Provide the (X, Y) coordinate of the cell's center where the given text is located.  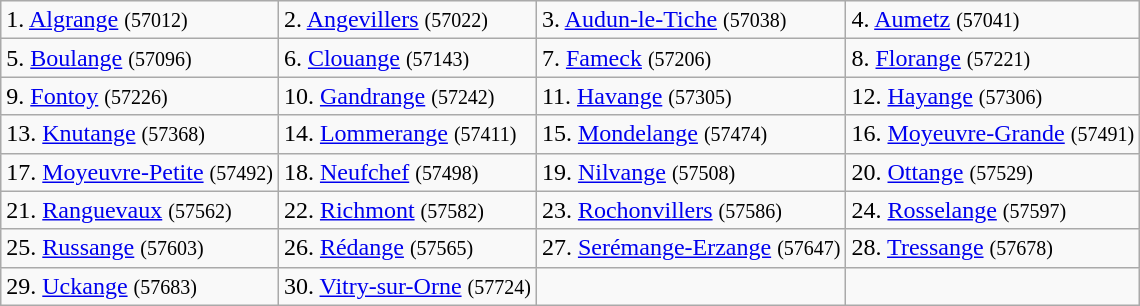
27. Serémange-Erzange (57647) (691, 248)
2. Angevillers (57022) (407, 20)
19. Nilvange (57508) (691, 172)
15. Mondelange (57474) (691, 134)
9. Fontoy (57226) (140, 96)
17. Moyeuvre-Petite (57492) (140, 172)
12. Hayange (57306) (993, 96)
6. Clouange (57143) (407, 58)
11. Havange (57305) (691, 96)
30. Vitry-sur-Orne (57724) (407, 286)
3. Audun-le-Tiche (57038) (691, 20)
23. Rochonvillers (57586) (691, 210)
28. Tressange (57678) (993, 248)
26. Rédange (57565) (407, 248)
22. Richmont (57582) (407, 210)
18. Neufchef (57498) (407, 172)
4. Aumetz (57041) (993, 20)
25. Russange (57603) (140, 248)
1. Algrange (57012) (140, 20)
10. Gandrange (57242) (407, 96)
29. Uckange (57683) (140, 286)
24. Rosselange (57597) (993, 210)
13. Knutange (57368) (140, 134)
21. Ranguevaux (57562) (140, 210)
7. Fameck (57206) (691, 58)
20. Ottange (57529) (993, 172)
8. Florange (57221) (993, 58)
14. Lommerange (57411) (407, 134)
16. Moyeuvre-Grande (57491) (993, 134)
5. Boulange (57096) (140, 58)
